Determine the (X, Y) coordinate at the center of the cell enclosing the given text.  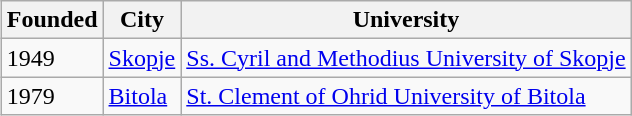
Skopje (142, 58)
1979 (52, 96)
Ss. Cyril and Methodius University of Skopje (406, 58)
Founded (52, 20)
University (406, 20)
1949 (52, 58)
City (142, 20)
St. Clement of Ohrid University of Bitola (406, 96)
Bitola (142, 96)
